Find where the given text appears and provide that cell's center as [x, y] coordinate. 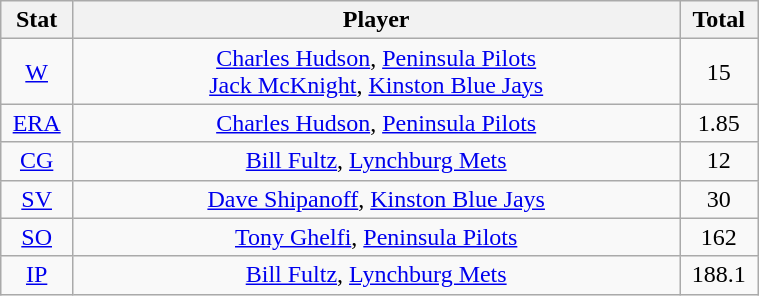
Player [376, 20]
W [37, 72]
Dave Shipanoff, Kinston Blue Jays [376, 199]
Tony Ghelfi, Peninsula Pilots [376, 237]
15 [719, 72]
ERA [37, 123]
Stat [37, 20]
1.85 [719, 123]
188.1 [719, 275]
CG [37, 161]
SV [37, 199]
Charles Hudson, Peninsula Pilots Jack McKnight, Kinston Blue Jays [376, 72]
Total [719, 20]
IP [37, 275]
162 [719, 237]
Charles Hudson, Peninsula Pilots [376, 123]
12 [719, 161]
SO [37, 237]
30 [719, 199]
